Search for the cell housing the specified text and yield its [x, y] center coordinate. 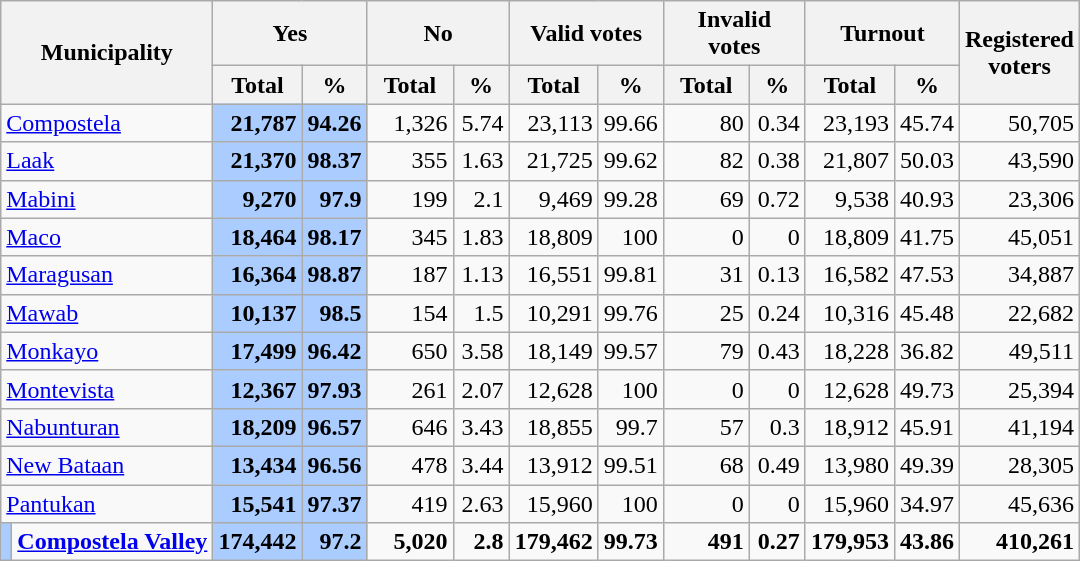
34,887 [1020, 275]
0.72 [777, 199]
Mabini [107, 199]
179,953 [850, 542]
96.56 [334, 465]
10,291 [554, 313]
3.58 [481, 351]
1.63 [481, 161]
355 [410, 161]
No [438, 34]
1.5 [481, 313]
9,270 [258, 199]
96.57 [334, 427]
Maco [107, 237]
99.81 [630, 275]
99.62 [630, 161]
94.26 [334, 123]
646 [410, 427]
21,787 [258, 123]
0.38 [777, 161]
21,725 [554, 161]
199 [410, 199]
Monkayo [107, 351]
41.75 [926, 237]
45.48 [926, 313]
Yes [290, 34]
18,209 [258, 427]
99.73 [630, 542]
80 [706, 123]
478 [410, 465]
34.97 [926, 503]
Pantukan [107, 503]
18,149 [554, 351]
99.76 [630, 313]
23,113 [554, 123]
16,582 [850, 275]
2.8 [481, 542]
97.9 [334, 199]
49,511 [1020, 351]
82 [706, 161]
154 [410, 313]
40.93 [926, 199]
1.83 [481, 237]
174,442 [258, 542]
345 [410, 237]
0.27 [777, 542]
98.5 [334, 313]
45.74 [926, 123]
97.93 [334, 389]
2.1 [481, 199]
79 [706, 351]
2.07 [481, 389]
68 [706, 465]
0.3 [777, 427]
Montevista [107, 389]
45,636 [1020, 503]
50,705 [1020, 123]
17,499 [258, 351]
23,306 [1020, 199]
3.43 [481, 427]
491 [706, 542]
18,464 [258, 237]
9,469 [554, 199]
10,137 [258, 313]
99.66 [630, 123]
Mawab [107, 313]
45.91 [926, 427]
12,367 [258, 389]
0.24 [777, 313]
97.2 [334, 542]
New Bataan [107, 465]
41,194 [1020, 427]
99.28 [630, 199]
0.49 [777, 465]
Registeredvoters [1020, 52]
31 [706, 275]
Municipality [107, 52]
36.82 [926, 351]
25,394 [1020, 389]
49.73 [926, 389]
3.44 [481, 465]
98.87 [334, 275]
99.57 [630, 351]
50.03 [926, 161]
9,538 [850, 199]
21,370 [258, 161]
13,912 [554, 465]
99.51 [630, 465]
25 [706, 313]
Turnout [882, 34]
Valid votes [586, 34]
Compostela [107, 123]
96.42 [334, 351]
21,807 [850, 161]
16,551 [554, 275]
Invalid votes [734, 34]
261 [410, 389]
23,193 [850, 123]
179,462 [554, 542]
1.13 [481, 275]
99.7 [630, 427]
43.86 [926, 542]
5.74 [481, 123]
49.39 [926, 465]
47.53 [926, 275]
98.17 [334, 237]
0.34 [777, 123]
97.37 [334, 503]
13,434 [258, 465]
419 [410, 503]
22,682 [1020, 313]
Laak [107, 161]
57 [706, 427]
187 [410, 275]
98.37 [334, 161]
45,051 [1020, 237]
13,980 [850, 465]
5,020 [410, 542]
0.43 [777, 351]
Maragusan [107, 275]
0.13 [777, 275]
18,912 [850, 427]
10,316 [850, 313]
Compostela Valley [112, 542]
18,855 [554, 427]
18,228 [850, 351]
43,590 [1020, 161]
15,541 [258, 503]
650 [410, 351]
28,305 [1020, 465]
16,364 [258, 275]
Nabunturan [107, 427]
2.63 [481, 503]
69 [706, 199]
1,326 [410, 123]
410,261 [1020, 542]
